Detect which cell encompasses the target text, then output its (X, Y) center coordinate. 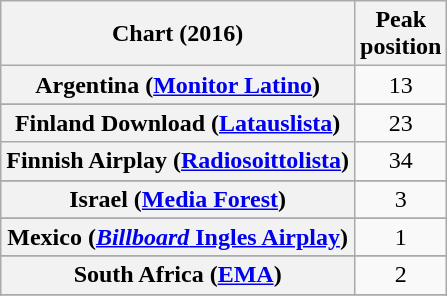
2 (401, 275)
3 (401, 199)
Finland Download (Latauslista) (178, 123)
13 (401, 85)
23 (401, 123)
1 (401, 237)
34 (401, 161)
Israel (Media Forest) (178, 199)
Chart (2016) (178, 34)
Peakposition (401, 34)
South Africa (EMA) (178, 275)
Finnish Airplay (Radiosoittolista) (178, 161)
Mexico (Billboard Ingles Airplay) (178, 237)
Argentina (Monitor Latino) (178, 85)
